Extract the [x, y] coordinate from the center of the cell holding the provided text.  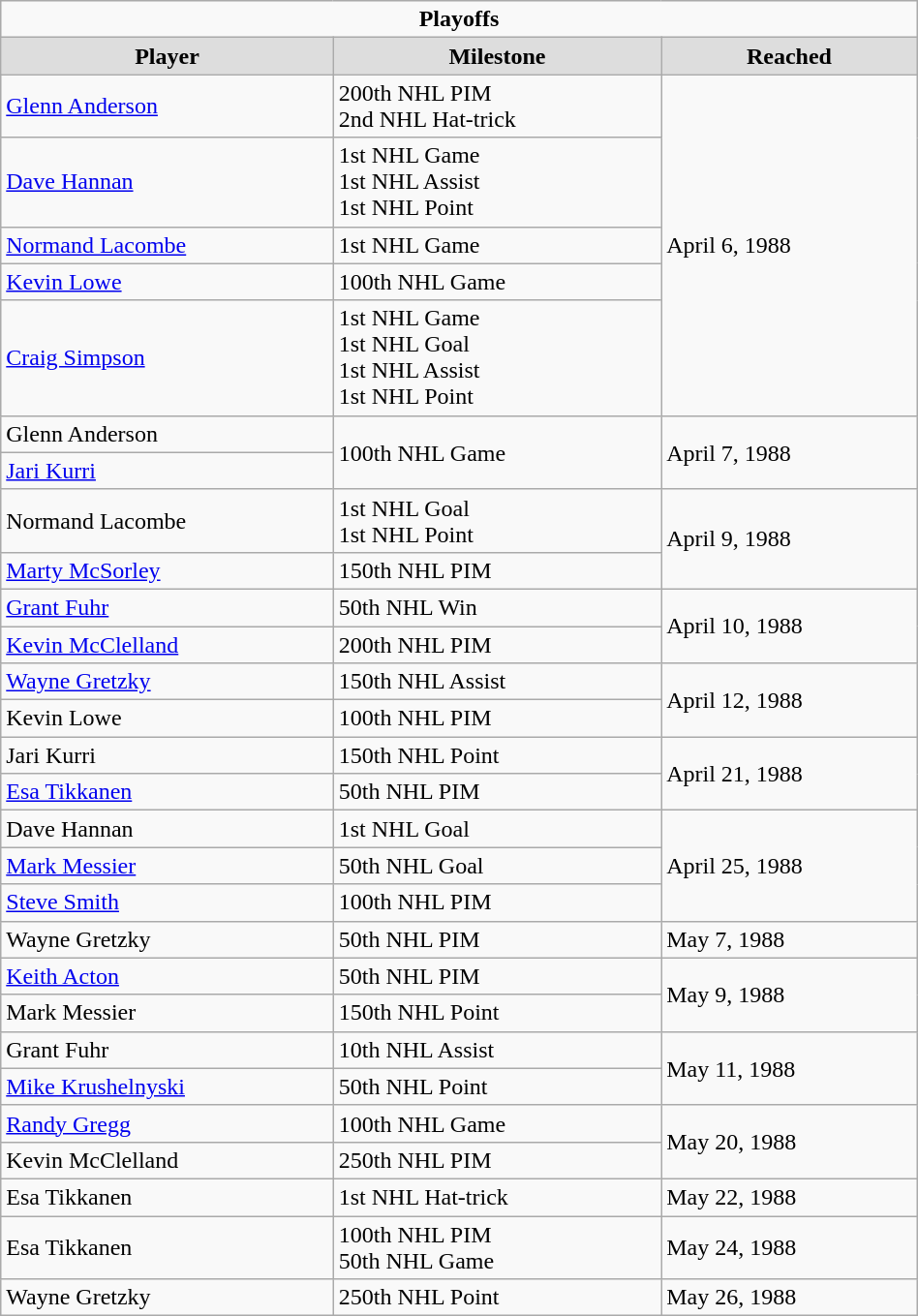
50th NHL Point [497, 1086]
1st NHL Game1st NHL Assist1st NHL Point [497, 182]
250th NHL Point [497, 1298]
Craig Simpson [167, 358]
Randy Gregg [167, 1123]
April 6, 1988 [790, 245]
May 20, 1988 [790, 1142]
50th NHL Win [497, 607]
Keith Acton [167, 976]
10th NHL Assist [497, 1050]
May 11, 1988 [790, 1068]
1st NHL Game1st NHL Goal1st NHL Assist1st NHL Point [497, 358]
April 12, 1988 [790, 700]
50th NHL Goal [497, 866]
Steve Smith [167, 903]
Player [167, 56]
Marty McSorley [167, 570]
April 21, 1988 [790, 774]
200th NHL PIM2nd NHL Hat-trick [497, 107]
May 7, 1988 [790, 939]
Mike Krushelnyski [167, 1086]
100th NHL PIM50th NHL Game [497, 1247]
April 10, 1988 [790, 626]
150th NHL PIM [497, 570]
200th NHL PIM [497, 644]
1st NHL Hat-trick [497, 1197]
May 26, 1988 [790, 1298]
1st NHL Goal [497, 829]
May 24, 1988 [790, 1247]
May 22, 1988 [790, 1197]
250th NHL PIM [497, 1160]
1st NHL Goal1st NHL Point [497, 521]
May 9, 1988 [790, 995]
Reached [790, 56]
Milestone [497, 56]
1st NHL Game [497, 245]
150th NHL Assist [497, 682]
April 7, 1988 [790, 452]
Playoffs [459, 19]
April 9, 1988 [790, 538]
April 25, 1988 [790, 866]
